Locate the cell with the specified text and output its [x, y] center coordinate. 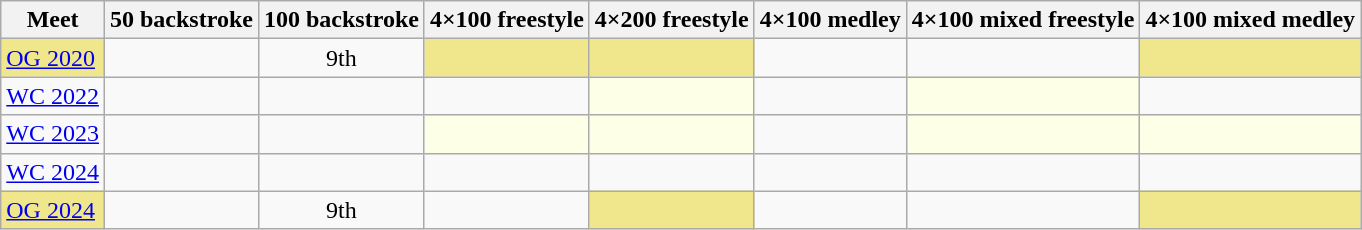
WC 2022 [53, 96]
4×100 mixed freestyle [1023, 20]
4×100 medley [830, 20]
100 backstroke [341, 20]
WC 2024 [53, 172]
4×100 mixed medley [1250, 20]
OG 2020 [53, 58]
50 backstroke [181, 20]
OG 2024 [53, 210]
4×200 freestyle [672, 20]
WC 2023 [53, 134]
Meet [53, 20]
4×100 freestyle [506, 20]
